Search for the cell housing the specified text and yield its [x, y] center coordinate. 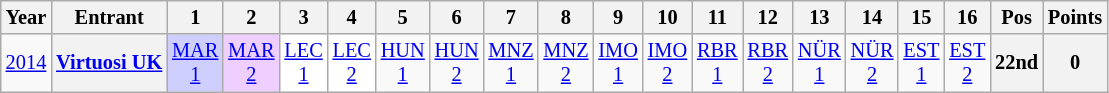
3 [303, 17]
LEC1 [303, 63]
IMO1 [618, 63]
4 [352, 17]
11 [717, 17]
2014 [26, 63]
Entrant [109, 17]
10 [668, 17]
16 [967, 17]
HUN2 [457, 63]
RBR2 [768, 63]
NÜR1 [820, 63]
7 [510, 17]
Virtuosi UK [109, 63]
1 [195, 17]
12 [768, 17]
LEC2 [352, 63]
0 [1075, 63]
NÜR2 [872, 63]
8 [566, 17]
9 [618, 17]
EST2 [967, 63]
IMO2 [668, 63]
2 [251, 17]
5 [403, 17]
MAR1 [195, 63]
Pos [1016, 17]
MAR2 [251, 63]
MNZ1 [510, 63]
13 [820, 17]
EST1 [921, 63]
RBR1 [717, 63]
HUN1 [403, 63]
14 [872, 17]
15 [921, 17]
22nd [1016, 63]
MNZ2 [566, 63]
6 [457, 17]
Points [1075, 17]
Year [26, 17]
